Locate the cell with the specified text and output its [X, Y] center coordinate. 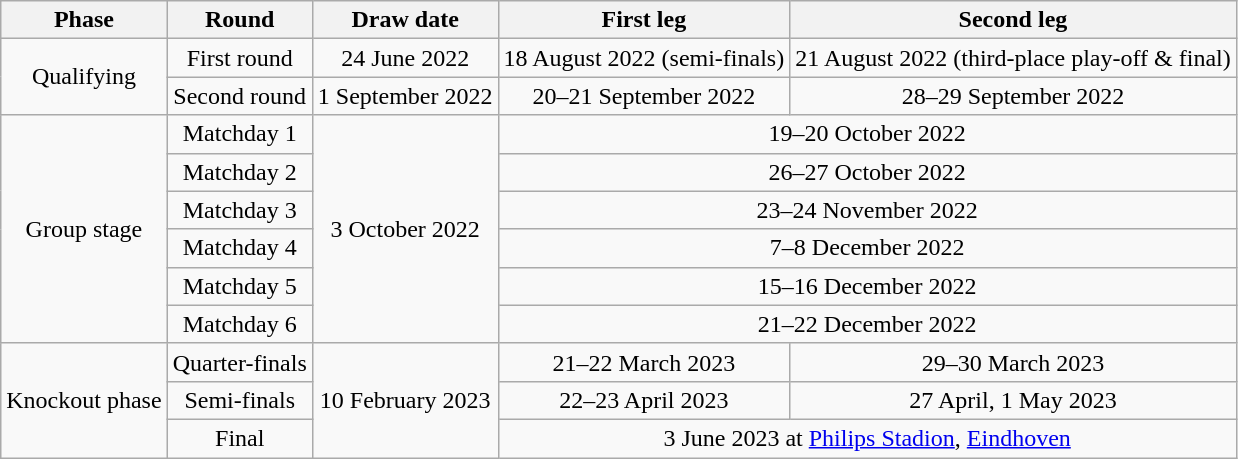
21–22 March 2023 [644, 362]
Group stage [84, 229]
Matchday 5 [240, 286]
Second round [240, 96]
First round [240, 58]
29–30 March 2023 [1014, 362]
Knockout phase [84, 400]
1 September 2022 [405, 96]
28–29 September 2022 [1014, 96]
20–21 September 2022 [644, 96]
23–24 November 2022 [867, 210]
18 August 2022 (semi-finals) [644, 58]
21 August 2022 (third-place play-off & final) [1014, 58]
Final [240, 438]
Matchday 1 [240, 134]
Qualifying [84, 77]
Matchday 6 [240, 324]
24 June 2022 [405, 58]
First leg [644, 20]
Quarter-finals [240, 362]
26–27 October 2022 [867, 172]
Draw date [405, 20]
3 June 2023 at Philips Stadion, Eindhoven [867, 438]
10 February 2023 [405, 400]
Phase [84, 20]
Semi-finals [240, 400]
15–16 December 2022 [867, 286]
19–20 October 2022 [867, 134]
Matchday 2 [240, 172]
Round [240, 20]
Second leg [1014, 20]
3 October 2022 [405, 229]
Matchday 4 [240, 248]
21–22 December 2022 [867, 324]
22–23 April 2023 [644, 400]
27 April, 1 May 2023 [1014, 400]
7–8 December 2022 [867, 248]
Matchday 3 [240, 210]
